Extract the (x, y) coordinate from the center of the cell holding the provided text.  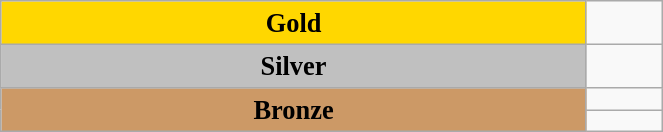
Gold (294, 22)
Silver (294, 66)
Bronze (294, 109)
